Find where the given text appears and provide that cell's center as [X, Y] coordinate. 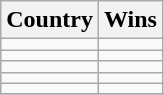
Wins [130, 20]
Country [50, 20]
